Locate the cell with the specified text and output its (X, Y) center coordinate. 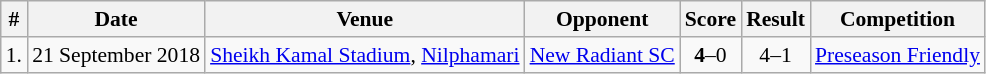
New Radiant SC (602, 55)
Date (116, 19)
Competition (898, 19)
Score (710, 19)
Result (776, 19)
Opponent (602, 19)
21 September 2018 (116, 55)
Sheikh Kamal Stadium, Nilphamari (365, 55)
Preseason Friendly (898, 55)
Venue (365, 19)
1. (14, 55)
4–1 (776, 55)
4–0 (710, 55)
# (14, 19)
